Output the (X, Y) coordinate of the center of the cell containing the given text.  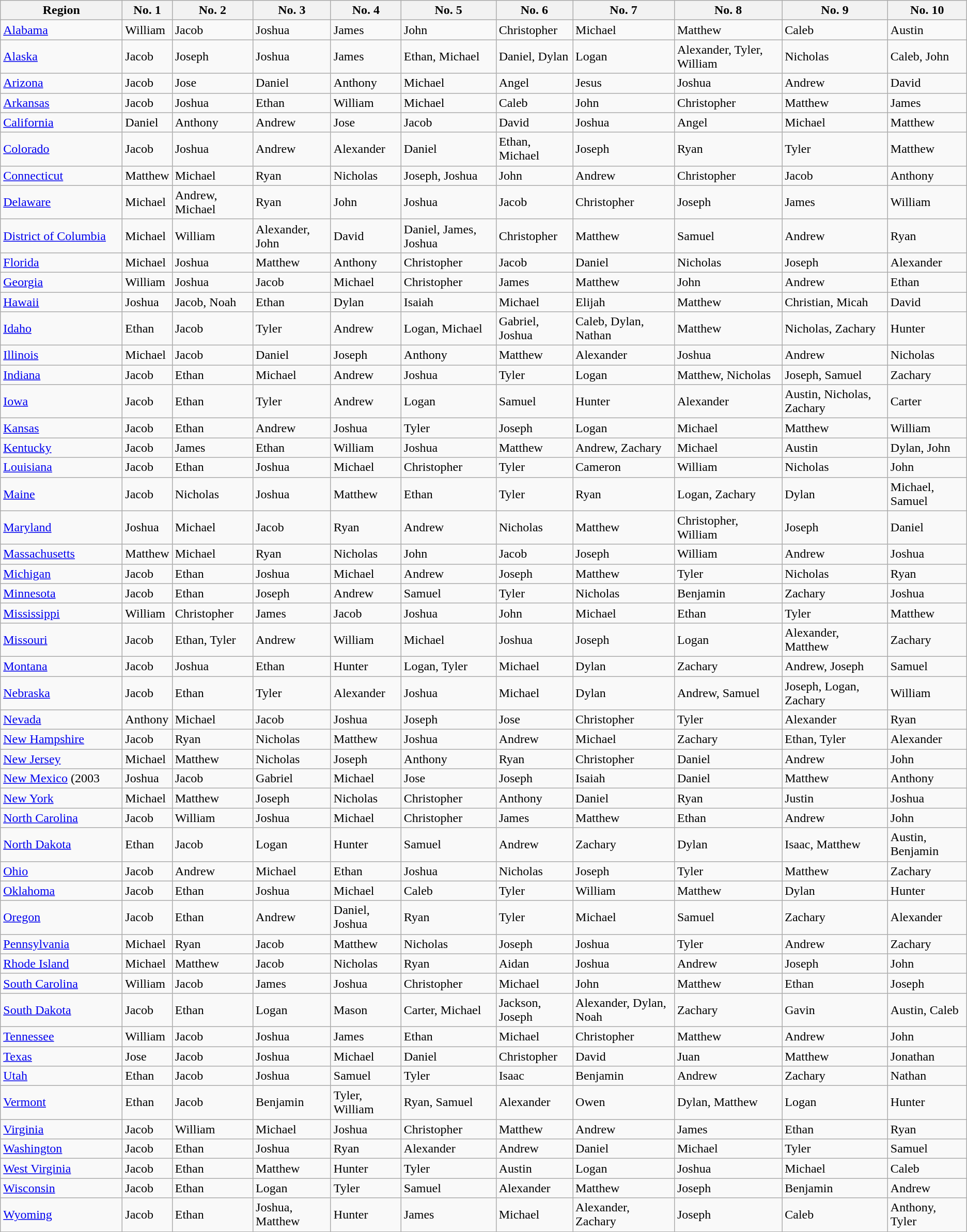
Joseph, Joshua (448, 176)
Anthony, Tyler (927, 1214)
New Jersey (61, 759)
Arizona (61, 83)
Austin, Caleb (927, 1010)
Texas (61, 1056)
Logan, Tyler (448, 666)
North Carolina (61, 818)
No. 7 (624, 10)
Louisiana (61, 467)
Massachusetts (61, 554)
No. 8 (728, 10)
Indiana (61, 375)
Kentucky (61, 448)
Ohio (61, 871)
Iowa (61, 402)
Kansas (61, 428)
Washington (61, 1149)
Virginia (61, 1129)
Daniel, Joshua (366, 917)
Alexander, Tyler, William (728, 57)
Gabriel, Joshua (534, 328)
Minnesota (61, 593)
No. 3 (292, 10)
Matthew, Nicholas (728, 375)
Nevada (61, 720)
Mason (366, 1010)
Tennessee (61, 1036)
Rhode Island (61, 964)
Alexander, Matthew (835, 639)
Jackson, Joseph (534, 1010)
Michael, Samuel (927, 494)
Alexander, Zachary (624, 1214)
Montana (61, 666)
Florida (61, 262)
Dylan, John (927, 448)
Alexander, John (292, 235)
Pennsylvania (61, 944)
Colorado (61, 149)
No. 2 (212, 10)
Christian, Micah (835, 302)
Juan (728, 1056)
Michigan (61, 574)
Andrew, Samuel (728, 693)
Logan, Michael (448, 328)
Vermont (61, 1103)
Daniel, James, Joshua (448, 235)
Oklahoma (61, 891)
Jonathan (927, 1056)
Gabriel (292, 779)
Carter (927, 402)
No. 9 (835, 10)
Caleb, Dylan, Nathan (624, 328)
Owen (624, 1103)
New York (61, 798)
Aidan (534, 964)
No. 5 (448, 10)
Carter, Michael (448, 1010)
No. 6 (534, 10)
Caleb, John (927, 57)
Illinois (61, 355)
Justin (835, 798)
Austin, Benjamin (927, 845)
Isaac, Matthew (835, 845)
South Dakota (61, 1010)
Arkansas (61, 103)
Maine (61, 494)
Jesus (624, 83)
Nicholas, Zachary (835, 328)
Oregon (61, 917)
District of Columbia (61, 235)
No. 4 (366, 10)
Christopher, William (728, 528)
Alabama (61, 30)
Connecticut (61, 176)
Andrew, Michael (212, 202)
Austin, Nicholas, Zachary (835, 402)
No. 10 (927, 10)
Isaac (534, 1076)
Mississippi (61, 613)
Idaho (61, 328)
Joshua, Matthew (292, 1214)
New Hampshire (61, 739)
Nebraska (61, 693)
Hawaii (61, 302)
Andrew, Zachary (624, 448)
Logan, Zachary (728, 494)
Alexander, Dylan, Noah (624, 1010)
Dylan, Matthew (728, 1103)
Cameron (624, 467)
Daniel, Dylan (534, 57)
West Virginia (61, 1168)
Nathan (927, 1076)
Joseph, Logan, Zachary (835, 693)
Region (61, 10)
North Dakota (61, 845)
Jacob, Noah (212, 302)
Andrew, Joseph (835, 666)
Missouri (61, 639)
No. 1 (147, 10)
Joseph, Samuel (835, 375)
Wyoming (61, 1214)
Gavin (835, 1010)
Tyler, William (366, 1103)
Wisconsin (61, 1188)
Alaska (61, 57)
Utah (61, 1076)
California (61, 122)
Elijah (624, 302)
Delaware (61, 202)
New Mexico (2003 (61, 779)
Ryan, Samuel (448, 1103)
Georgia (61, 282)
Maryland (61, 528)
South Carolina (61, 983)
